Return the (X, Y) coordinate for the center point of the cell that contains the specified text.  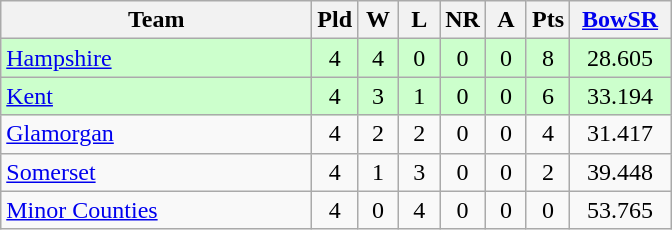
31.417 (620, 134)
Glamorgan (156, 134)
W (378, 20)
Minor Counties (156, 210)
BowSR (620, 20)
NR (463, 20)
Pts (548, 20)
33.194 (620, 96)
Pld (335, 20)
Kent (156, 96)
28.605 (620, 58)
53.765 (620, 210)
6 (548, 96)
L (420, 20)
Somerset (156, 172)
39.448 (620, 172)
A (506, 20)
Team (156, 20)
Hampshire (156, 58)
8 (548, 58)
